Return [x, y] of the center of cell containing provided text 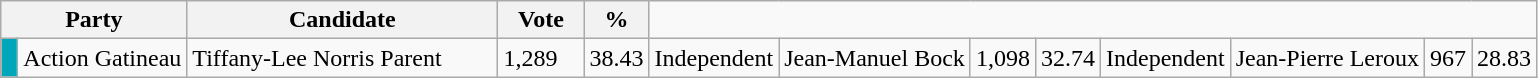
28.83 [1504, 58]
Jean-Pierre Leroux [1327, 58]
Vote [541, 20]
1,289 [541, 58]
32.74 [1068, 58]
967 [1448, 58]
Tiffany-Lee Norris Parent [342, 58]
Action Gatineau [102, 58]
Jean-Manuel Bock [875, 58]
38.43 [616, 58]
1,098 [1002, 58]
Party [94, 20]
% [616, 20]
Candidate [342, 20]
